Pinpoint the cell where the given text exists, returning its [x, y] midpoint coordinate. 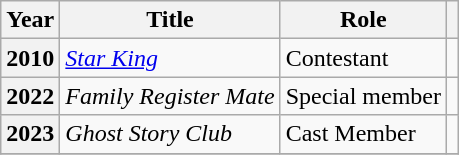
Ghost Story Club [170, 134]
Special member [363, 96]
Star King [170, 58]
Year [30, 20]
2022 [30, 96]
2023 [30, 134]
Contestant [363, 58]
2010 [30, 58]
Cast Member [363, 134]
Title [170, 20]
Family Register Mate [170, 96]
Role [363, 20]
